Return (X, Y) of the center of cell containing provided text 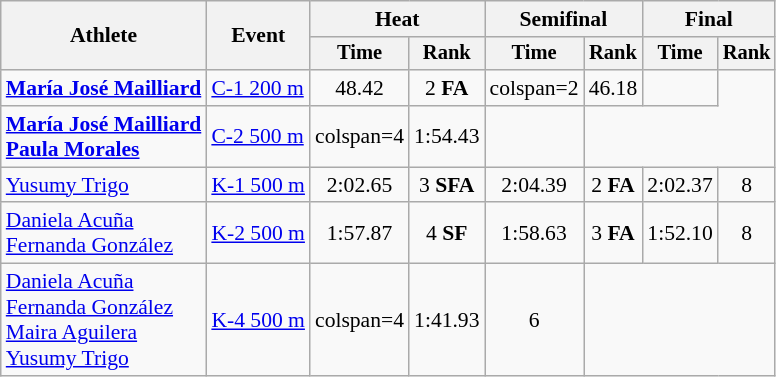
1:52.10 (680, 234)
3 SFA (446, 185)
Daniela AcuñaFernanda GonzálezMaira AguileraYusumy Trigo (104, 320)
2:02.65 (360, 185)
K-4 500 m (258, 320)
1:57.87 (360, 234)
C-2 500 m (258, 136)
colspan=2 (534, 88)
K-2 500 m (258, 234)
Semifinal (564, 19)
4 SF (446, 234)
3 FA (614, 234)
46.18 (614, 88)
2:02.37 (680, 185)
2:04.39 (534, 185)
María José Mailliard (104, 88)
1:41.93 (446, 320)
María José MailliardPaula Morales (104, 136)
Athlete (104, 36)
Heat (398, 19)
48.42 (360, 88)
6 (534, 320)
1:58.63 (534, 234)
Daniela AcuñaFernanda González (104, 234)
C-1 200 m (258, 88)
Final (708, 19)
Yusumy Trigo (104, 185)
K-1 500 m (258, 185)
1:54.43 (446, 136)
Event (258, 36)
